From the cell containing the given text, extract its center point as (X, Y) coordinate. 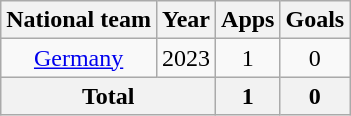
National team (79, 20)
2023 (186, 58)
Total (108, 96)
Year (186, 20)
Goals (315, 20)
Germany (79, 58)
Apps (248, 20)
